Provide the (X, Y) coordinate of the cell's center where the given text is located.  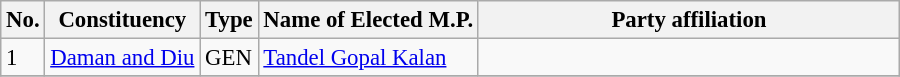
Constituency (122, 20)
Tandel Gopal Kalan (368, 58)
1 (23, 58)
Name of Elected M.P. (368, 20)
No. (23, 20)
Type (229, 20)
Daman and Diu (122, 58)
Party affiliation (688, 20)
GEN (229, 58)
